For the text-containing cell, return its midpoint in (X, Y) coordinate format. 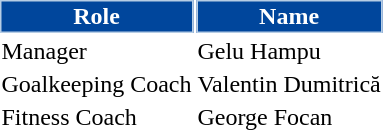
Role (96, 16)
Goalkeeping Coach (96, 84)
Gelu Hampu (289, 51)
Manager (96, 51)
Valentin Dumitrică (289, 84)
Name (289, 16)
